Provide the [X, Y] coordinate of the cell's center where the given text is located.  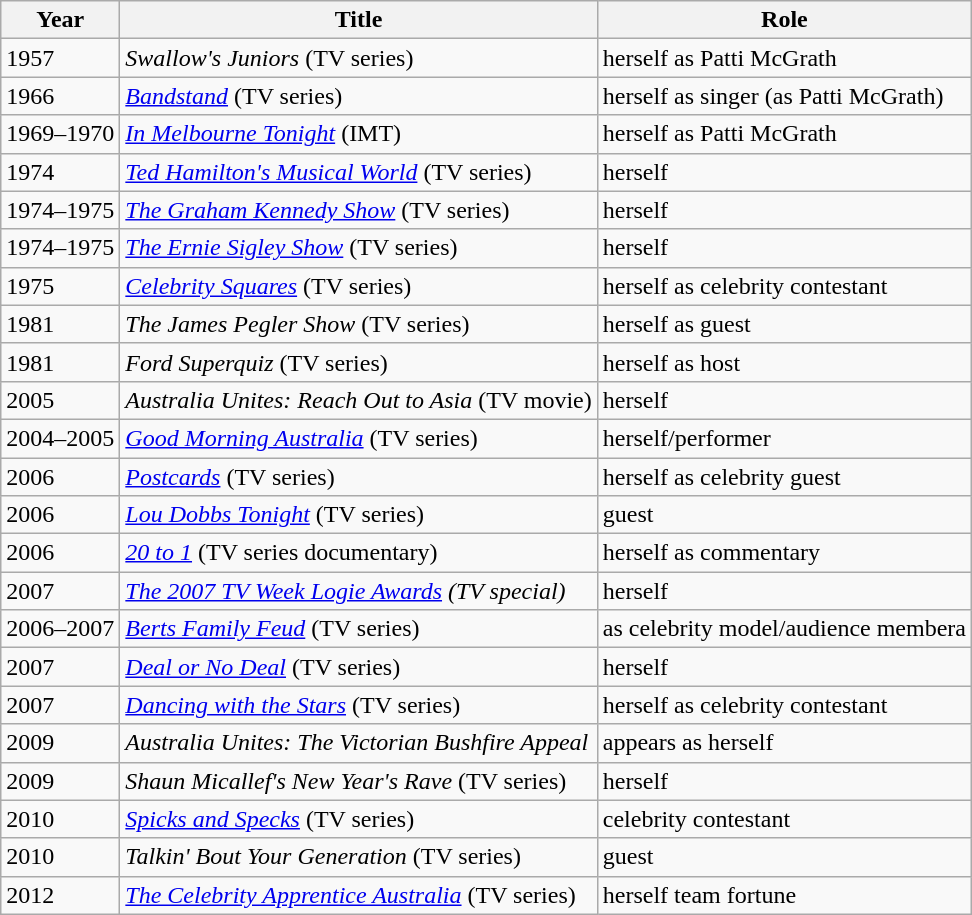
The Ernie Sigley Show (TV series) [358, 248]
as celebrity model/audience membera [784, 629]
Australia Unites: The Victorian Bushfire Appeal [358, 743]
Dancing with the Stars (TV series) [358, 705]
herself as commentary [784, 553]
Good Morning Australia (TV series) [358, 438]
herself team fortune [784, 895]
Ted Hamilton's Musical World (TV series) [358, 172]
The 2007 TV Week Logie Awards (TV special) [358, 591]
Lou Dobbs Tonight (TV series) [358, 515]
In Melbourne Tonight (IMT) [358, 134]
Title [358, 20]
herself/performer [784, 438]
herself as host [784, 362]
celebrity contestant [784, 819]
herself as guest [784, 324]
Australia Unites: Reach Out to Asia (TV movie) [358, 400]
2005 [60, 400]
1969–1970 [60, 134]
herself as celebrity guest [784, 477]
1957 [60, 58]
herself as singer (as Patti McGrath) [784, 96]
Spicks and Specks (TV series) [358, 819]
Bandstand (TV series) [358, 96]
Celebrity Squares (TV series) [358, 286]
1966 [60, 96]
1975 [60, 286]
Swallow's Juniors (TV series) [358, 58]
Berts Family Feud (TV series) [358, 629]
Year [60, 20]
Postcards (TV series) [358, 477]
appears as herself [784, 743]
The Graham Kennedy Show (TV series) [358, 210]
Deal or No Deal (TV series) [358, 667]
1974 [60, 172]
The Celebrity Apprentice Australia (TV series) [358, 895]
The James Pegler Show (TV series) [358, 324]
Ford Superquiz (TV series) [358, 362]
Shaun Micallef's New Year's Rave (TV series) [358, 781]
2004–2005 [60, 438]
2006–2007 [60, 629]
Talkin' Bout Your Generation (TV series) [358, 857]
20 to 1 (TV series documentary) [358, 553]
Role [784, 20]
2012 [60, 895]
